Capture the cell that displays the provided text and extract its [X, Y] central coordinate. 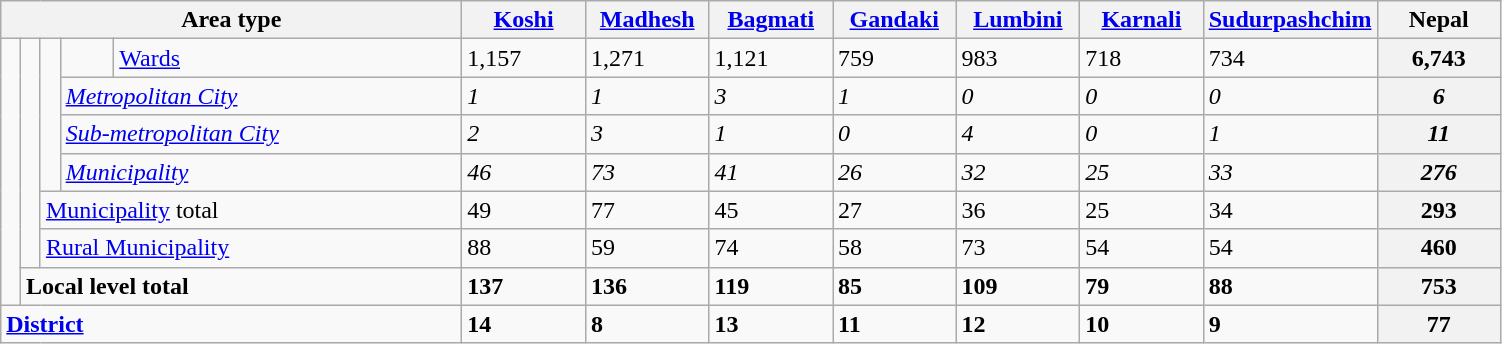
6,743 [1439, 58]
41 [771, 172]
2 [524, 134]
12 [1018, 324]
276 [1439, 172]
36 [1018, 210]
293 [1439, 210]
85 [894, 286]
13 [771, 324]
14 [524, 324]
32 [1018, 172]
460 [1439, 248]
Gandaki [894, 20]
6 [1439, 96]
58 [894, 248]
753 [1439, 286]
Koshi [524, 20]
718 [1142, 58]
983 [1018, 58]
Local level total [242, 286]
District [232, 324]
136 [647, 286]
74 [771, 248]
Nepal [1439, 20]
Lumbini [1018, 20]
10 [1142, 324]
Wards [288, 58]
4 [1018, 134]
27 [894, 210]
Sudurpashchim [1290, 20]
Bagmati [771, 20]
Madhesh [647, 20]
Metropolitan City [261, 96]
1,157 [524, 58]
1,121 [771, 58]
Municipality [261, 172]
1,271 [647, 58]
109 [1018, 286]
8 [647, 324]
33 [1290, 172]
9 [1290, 324]
Rural Municipality [250, 248]
734 [1290, 58]
26 [894, 172]
59 [647, 248]
759 [894, 58]
79 [1142, 286]
46 [524, 172]
Karnali [1142, 20]
Sub-metropolitan City [261, 134]
Area type [232, 20]
34 [1290, 210]
45 [771, 210]
Municipality total [250, 210]
119 [771, 286]
137 [524, 286]
49 [524, 210]
